Identify which cell holds the provided text, then report its [x, y] central coordinate. 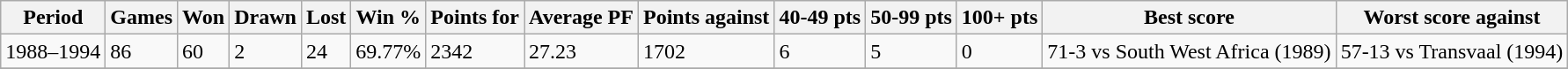
Games [142, 18]
Points against [706, 18]
1702 [706, 51]
2 [266, 51]
40-49 pts [820, 18]
Average PF [582, 18]
Worst score against [1452, 18]
Lost [326, 18]
86 [142, 51]
Drawn [266, 18]
57-13 vs Transvaal (1994) [1452, 51]
0 [1000, 51]
50-99 pts [912, 18]
5 [912, 51]
60 [204, 51]
Won [204, 18]
Period [53, 18]
100+ pts [1000, 18]
2342 [475, 51]
6 [820, 51]
24 [326, 51]
69.77% [389, 51]
Best score [1190, 18]
1988–1994 [53, 51]
Win % [389, 18]
71-3 vs South West Africa (1989) [1190, 51]
27.23 [582, 51]
Points for [475, 18]
